For the text-containing cell, return its midpoint in [X, Y] coordinate format. 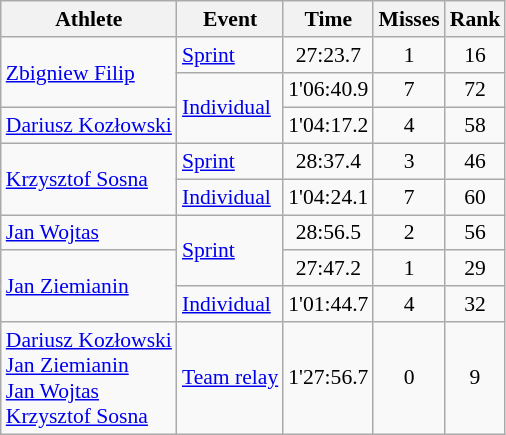
9 [476, 378]
Team relay [230, 378]
58 [476, 126]
Misses [408, 19]
28:56.5 [328, 233]
Jan Ziemianin [89, 286]
16 [476, 55]
60 [476, 197]
Athlete [89, 19]
28:37.4 [328, 162]
Zbigniew Filip [89, 72]
56 [476, 233]
1'04:17.2 [328, 126]
27:23.7 [328, 55]
Dariusz KozłowskiJan ZiemianinJan WojtasKrzysztof Sosna [89, 378]
3 [408, 162]
0 [408, 378]
72 [476, 90]
Time [328, 19]
27:47.2 [328, 269]
46 [476, 162]
1'01:44.7 [328, 304]
Krzysztof Sosna [89, 180]
2 [408, 233]
1'04:24.1 [328, 197]
Dariusz Kozłowski [89, 126]
Jan Wojtas [89, 233]
1'06:40.9 [328, 90]
32 [476, 304]
Event [230, 19]
29 [476, 269]
1'27:56.7 [328, 378]
Rank [476, 19]
